Capture the cell that displays the provided text and extract its [x, y] central coordinate. 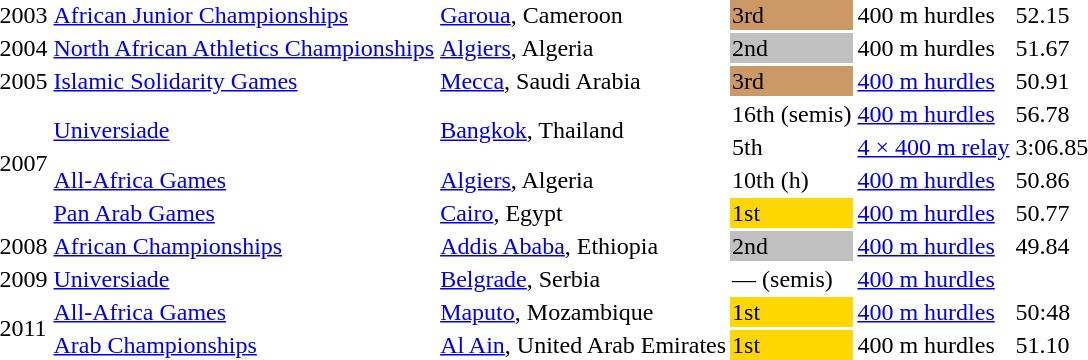
10th (h) [792, 180]
Belgrade, Serbia [584, 279]
Arab Championships [244, 345]
Garoua, Cameroon [584, 15]
Mecca, Saudi Arabia [584, 81]
5th [792, 147]
Islamic Solidarity Games [244, 81]
Cairo, Egypt [584, 213]
Bangkok, Thailand [584, 130]
African Junior Championships [244, 15]
Al Ain, United Arab Emirates [584, 345]
Addis Ababa, Ethiopia [584, 246]
Pan Arab Games [244, 213]
16th (semis) [792, 114]
North African Athletics Championships [244, 48]
— (semis) [792, 279]
Maputo, Mozambique [584, 312]
4 × 400 m relay [934, 147]
African Championships [244, 246]
